Search for the cell housing the specified text and yield its [x, y] center coordinate. 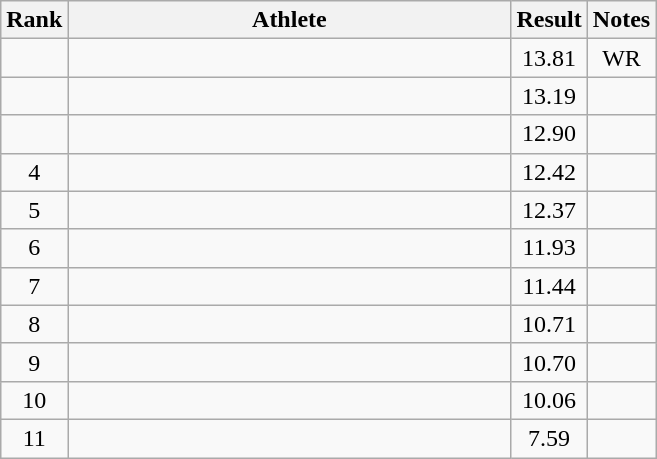
6 [34, 248]
8 [34, 324]
12.42 [549, 172]
9 [34, 362]
Result [549, 20]
Athlete [290, 20]
11 [34, 438]
13.81 [549, 58]
WR [621, 58]
7.59 [549, 438]
12.37 [549, 210]
10.71 [549, 324]
5 [34, 210]
10 [34, 400]
10.70 [549, 362]
11.93 [549, 248]
11.44 [549, 286]
Rank [34, 20]
Notes [621, 20]
10.06 [549, 400]
13.19 [549, 96]
7 [34, 286]
12.90 [549, 134]
4 [34, 172]
